For the text-containing cell, return its midpoint in (X, Y) coordinate format. 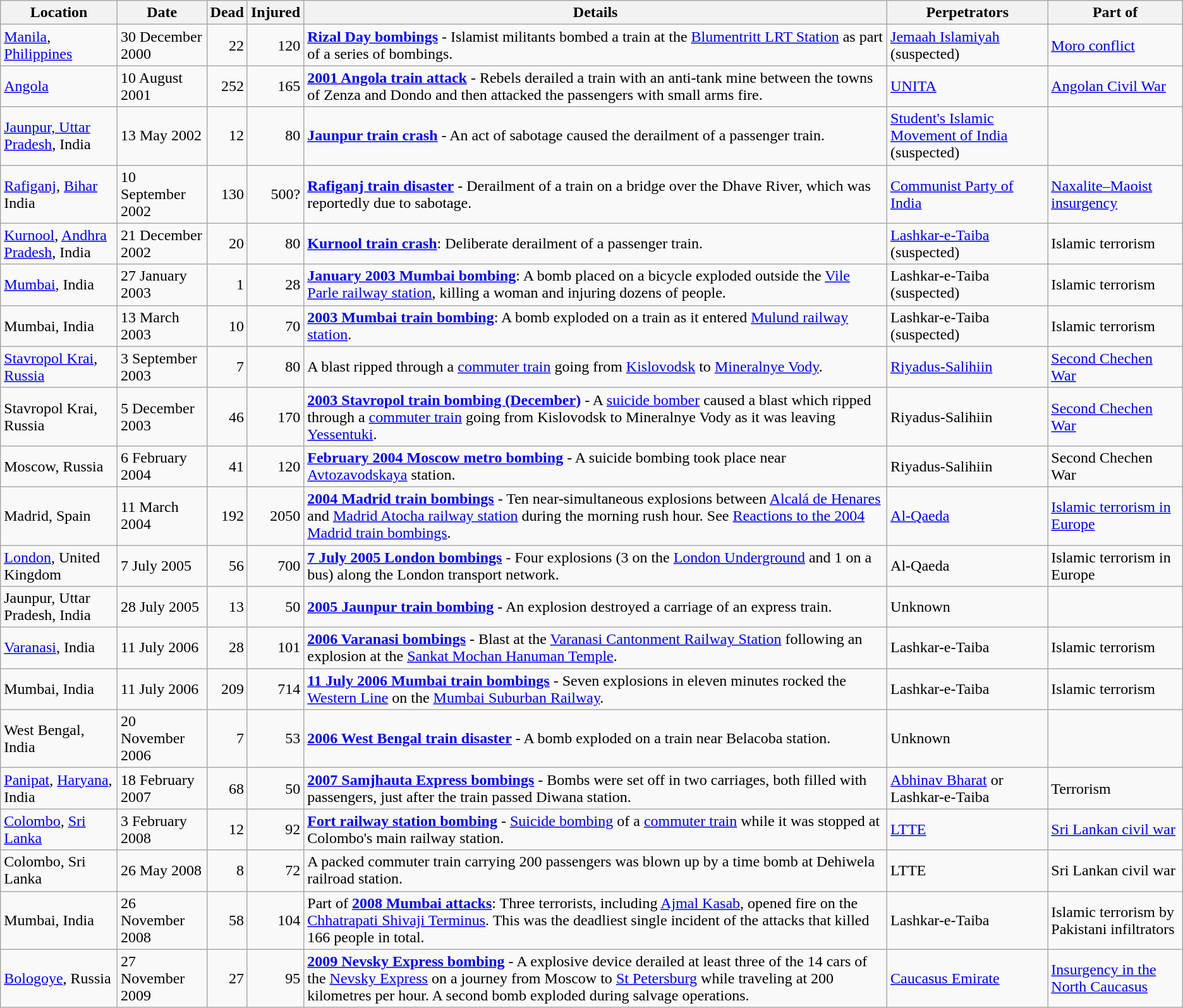
92 (276, 829)
Perpetrators (968, 13)
2003 Mumbai train bombing: A bomb exploded on a train as it entered Mulund railway station. (595, 326)
500? (276, 194)
Fort railway station bombing - Suicide bombing of a commuter train while it was stopped at Colombo's main railway station. (595, 829)
700 (276, 565)
13 March 2003 (162, 326)
Rafiganj train disaster - Derailment of a train on a bridge over the Dhave River, which was reportedly due to sabotage. (595, 194)
Kurnool, Andhra Pradesh, India (59, 244)
2007 Samjhauta Express bombings - Bombs were set off in two carriages, both filled with passengers, just after the train passed Diwana station. (595, 789)
1 (227, 284)
West Bengal, India (59, 739)
41 (227, 466)
Kurnool train crash: Deliberate derailment of a passenger train. (595, 244)
165 (276, 86)
Bologoye, Russia (59, 978)
22 (227, 46)
20 November 2006 (162, 739)
56 (227, 565)
27 (227, 978)
Rizal Day bombings - Islamist militants bombed a train at the Blumentritt LRT Station as part of a series of bombings. (595, 46)
Terrorism (1115, 789)
8 (227, 871)
46 (227, 416)
Naxalite–Maoist insurgency (1115, 194)
30 December 2000 (162, 46)
Angolan Civil War (1115, 86)
58 (227, 920)
26 November 2008 (162, 920)
Madrid, Spain (59, 516)
Caucasus Emirate (968, 978)
2005 Jaunpur train bombing - An explosion destroyed a carriage of an express train. (595, 607)
11 July 2006 Mumbai train bombings - Seven explosions in eleven minutes rocked the Western Line on the Mumbai Suburban Railway. (595, 689)
Injured (276, 13)
2006 West Bengal train disaster - A bomb exploded on a train near Belacoba station. (595, 739)
A packed commuter train carrying 200 passengers was blown up by a time bomb at Dehiwela railroad station. (595, 871)
2006 Varanasi bombings - Blast at the Varanasi Cantonment Railway Station following an explosion at the Sankat Mochan Hanuman Temple. (595, 648)
18 February 2007 (162, 789)
Student's Islamic Movement of India (suspected) (968, 136)
Islamic terrorism by Pakistani infiltrators (1115, 920)
2050 (276, 516)
95 (276, 978)
Angola (59, 86)
27 November 2009 (162, 978)
6 February 2004 (162, 466)
February 2004 Moscow metro bombing - A suicide bombing took place near Avtozavodskaya station. (595, 466)
21 December 2002 (162, 244)
70 (276, 326)
Date (162, 13)
104 (276, 920)
Manila, Philippines (59, 46)
5 December 2003 (162, 416)
Jemaah Islamiyah (suspected) (968, 46)
A blast ripped through a commuter train going from Kislovodsk to Mineralnye Vody. (595, 367)
13 May 2002 (162, 136)
252 (227, 86)
192 (227, 516)
28 July 2005 (162, 607)
Moscow, Russia (59, 466)
Insurgency in the North Caucasus (1115, 978)
London, United Kingdom (59, 565)
Varanasi, India (59, 648)
UNITA (968, 86)
101 (276, 648)
11 March 2004 (162, 516)
Location (59, 13)
10 (227, 326)
7 July 2005 (162, 565)
Part of (1115, 13)
Dead (227, 13)
Communist Party of India (968, 194)
27 January 2003 (162, 284)
Rafiganj, Bihar India (59, 194)
68 (227, 789)
Abhinav Bharat or Lashkar-e-Taiba (968, 789)
10 September 2002 (162, 194)
130 (227, 194)
Panipat, Haryana, India (59, 789)
13 (227, 607)
170 (276, 416)
7 July 2005 London bombings - Four explosions (3 on the London Underground and 1 on a bus) along the London transport network. (595, 565)
26 May 2008 (162, 871)
10 August 2001 (162, 86)
Jaunpur train crash - An act of sabotage caused the derailment of a passenger train. (595, 136)
20 (227, 244)
3 February 2008 (162, 829)
714 (276, 689)
72 (276, 871)
209 (227, 689)
53 (276, 739)
Details (595, 13)
3 September 2003 (162, 367)
Moro conflict (1115, 46)
